Return the [x, y] coordinate for the center point of the cell that contains the specified text.  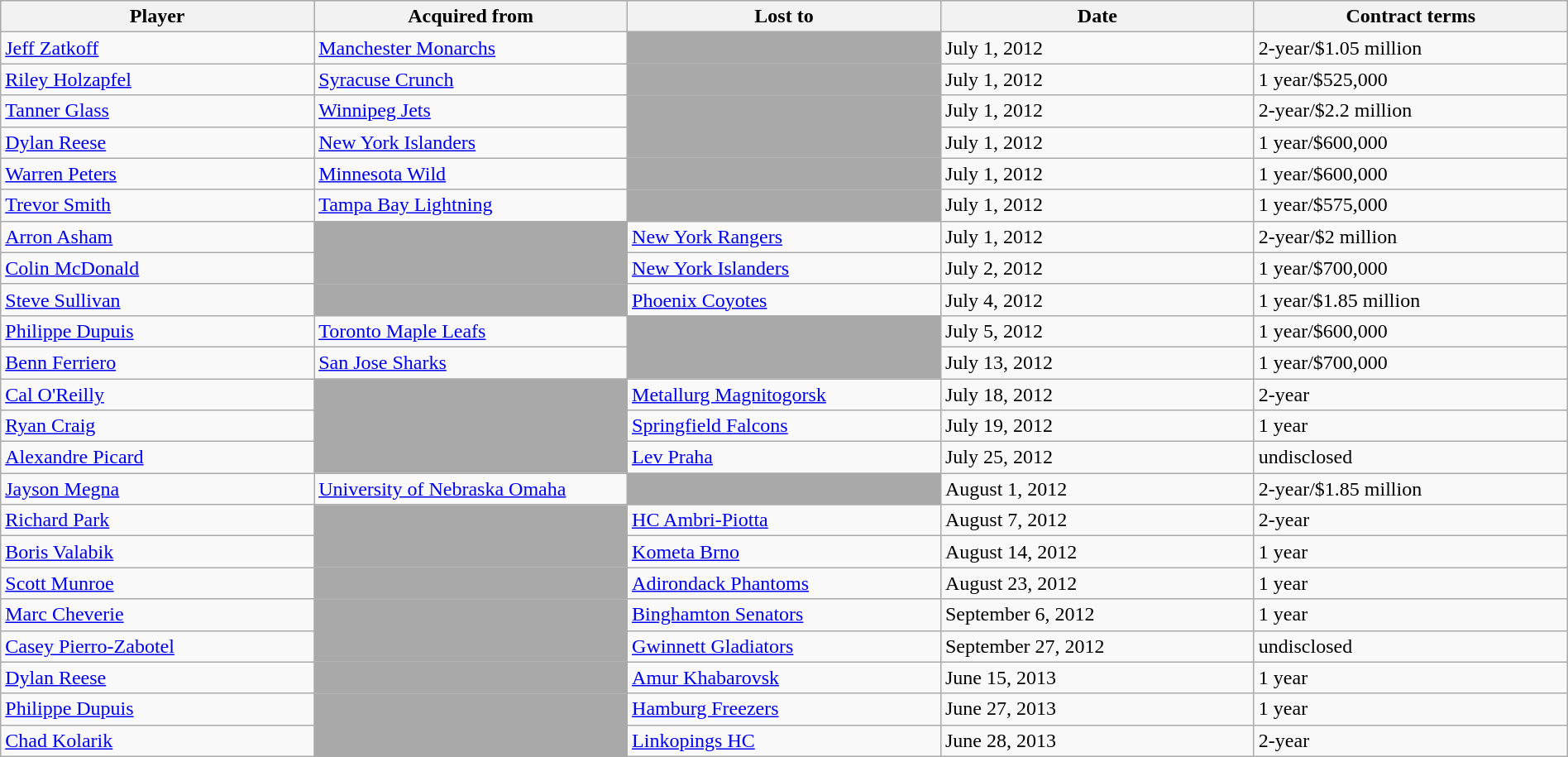
June 28, 2013 [1097, 740]
Hamburg Freezers [784, 709]
July 4, 2012 [1097, 299]
2-year/$2.2 million [1411, 111]
July 19, 2012 [1097, 426]
Manchester Monarchs [471, 48]
July 13, 2012 [1097, 362]
1 year/$525,000 [1411, 79]
Boris Valabik [157, 552]
Ryan Craig [157, 426]
Warren Peters [157, 174]
Phoenix Coyotes [784, 299]
Chad Kolarik [157, 740]
HC Ambri-Piotta [784, 520]
Alexandre Picard [157, 458]
August 23, 2012 [1097, 583]
August 7, 2012 [1097, 520]
Riley Holzapfel [157, 79]
Linkopings HC [784, 740]
Binghamton Senators [784, 615]
Amur Khabarovsk [784, 678]
Lev Praha [784, 458]
Player [157, 17]
Gwinnett Gladiators [784, 646]
San Jose Sharks [471, 362]
June 15, 2013 [1097, 678]
September 6, 2012 [1097, 615]
Syracuse Crunch [471, 79]
2-year/$1.85 million [1411, 489]
Contract terms [1411, 17]
Minnesota Wild [471, 174]
Jeff Zatkoff [157, 48]
August 14, 2012 [1097, 552]
September 27, 2012 [1097, 646]
July 18, 2012 [1097, 395]
Jayson Megna [157, 489]
Arron Asham [157, 237]
Metallurg Magnitogorsk [784, 395]
Acquired from [471, 17]
Date [1097, 17]
Trevor Smith [157, 205]
Richard Park [157, 520]
Marc Cheverie [157, 615]
Scott Munroe [157, 583]
Tanner Glass [157, 111]
July 5, 2012 [1097, 331]
Winnipeg Jets [471, 111]
Springfield Falcons [784, 426]
Toronto Maple Leafs [471, 331]
Tampa Bay Lightning [471, 205]
July 25, 2012 [1097, 458]
New York Rangers [784, 237]
1 year/$1.85 million [1411, 299]
Lost to [784, 17]
Casey Pierro-Zabotel [157, 646]
July 2, 2012 [1097, 268]
Adirondack Phantoms [784, 583]
August 1, 2012 [1097, 489]
2-year/$2 million [1411, 237]
University of Nebraska Omaha [471, 489]
Colin McDonald [157, 268]
Steve Sullivan [157, 299]
1 year/$575,000 [1411, 205]
Benn Ferriero [157, 362]
June 27, 2013 [1097, 709]
Kometa Brno [784, 552]
2-year/$1.05 million [1411, 48]
Cal O'Reilly [157, 395]
